Return the [X, Y] coordinate for the center point of the cell that contains the specified text.  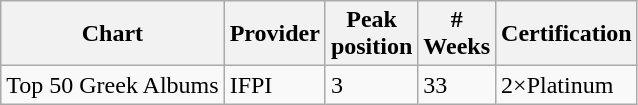
#Weeks [457, 34]
Top 50 Greek Albums [112, 85]
33 [457, 85]
Provider [274, 34]
IFPI [274, 85]
Chart [112, 34]
2×Platinum [567, 85]
3 [371, 85]
Peakposition [371, 34]
Certification [567, 34]
